Determine the (x, y) coordinate at the center of the cell enclosing the given text.  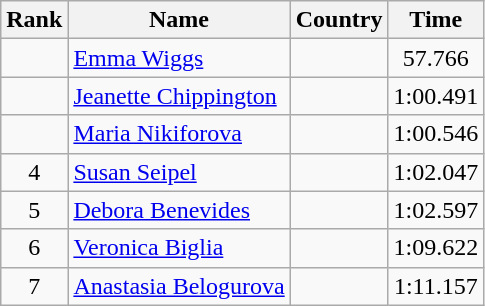
1:09.622 (436, 248)
7 (34, 286)
1:02.597 (436, 210)
57.766 (436, 58)
Debora Benevides (179, 210)
Time (436, 20)
1:11.157 (436, 286)
1:00.546 (436, 134)
6 (34, 248)
Rank (34, 20)
Emma Wiggs (179, 58)
5 (34, 210)
1:02.047 (436, 172)
Susan Seipel (179, 172)
Veronica Biglia (179, 248)
Country (339, 20)
4 (34, 172)
Anastasia Belogurova (179, 286)
Maria Nikiforova (179, 134)
Jeanette Chippington (179, 96)
Name (179, 20)
1:00.491 (436, 96)
